Output the (X, Y) coordinate of the center of the cell containing the given text.  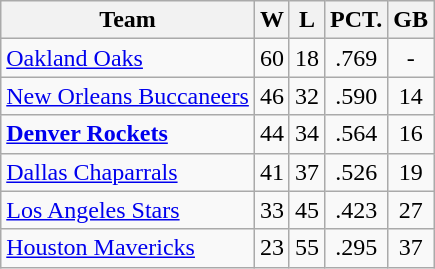
32 (306, 96)
60 (272, 58)
New Orleans Buccaneers (128, 96)
Los Angeles Stars (128, 210)
33 (272, 210)
18 (306, 58)
14 (411, 96)
.590 (356, 96)
19 (411, 172)
GB (411, 20)
.564 (356, 134)
Houston Mavericks (128, 248)
46 (272, 96)
55 (306, 248)
23 (272, 248)
45 (306, 210)
PCT. (356, 20)
41 (272, 172)
44 (272, 134)
.295 (356, 248)
16 (411, 134)
Dallas Chaparrals (128, 172)
Team (128, 20)
- (411, 58)
Denver Rockets (128, 134)
W (272, 20)
Oakland Oaks (128, 58)
.769 (356, 58)
.423 (356, 210)
34 (306, 134)
.526 (356, 172)
27 (411, 210)
L (306, 20)
